Pinpoint the cell where the given text exists, returning its [X, Y] midpoint coordinate. 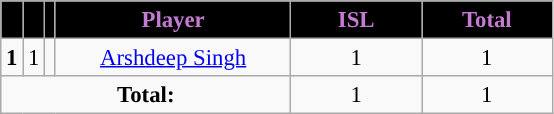
Total [488, 20]
Player [173, 20]
Total: [146, 95]
ISL [356, 20]
Arshdeep Singh [173, 58]
